From the cell containing the given text, extract its center point as (x, y) coordinate. 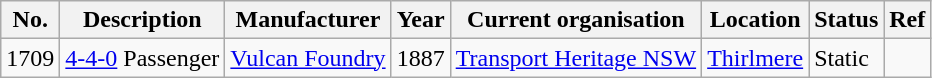
Location (756, 20)
4-4-0 Passenger (142, 58)
1887 (420, 58)
Transport Heritage NSW (576, 58)
1709 (30, 58)
Thirlmere (756, 58)
Status (846, 20)
Year (420, 20)
Manufacturer (308, 20)
No. (30, 20)
Current organisation (576, 20)
Ref (908, 20)
Static (846, 58)
Description (142, 20)
Vulcan Foundry (308, 58)
